Find where the given text appears and provide that cell's center as (x, y) coordinate. 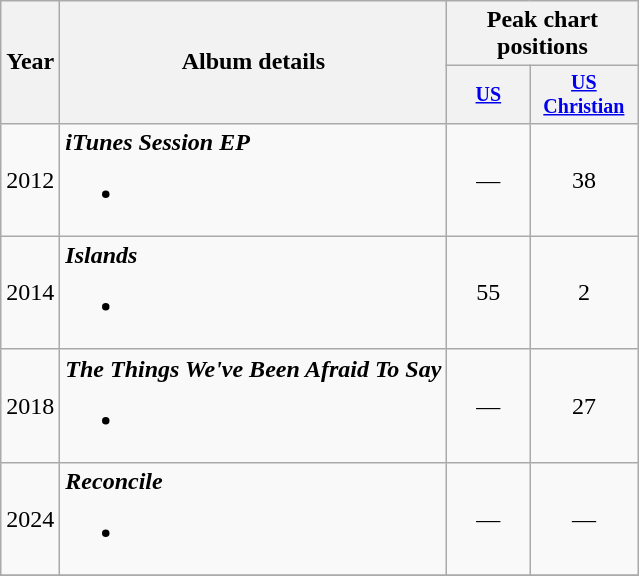
2012 (30, 180)
2014 (30, 292)
Islands (254, 292)
Reconcile (254, 518)
2018 (30, 406)
iTunes Session EP (254, 180)
55 (488, 292)
USChristian (584, 94)
US (488, 94)
Album details (254, 62)
27 (584, 406)
The Things We've Been Afraid To Say (254, 406)
38 (584, 180)
2 (584, 292)
2024 (30, 518)
Peak chart positions (542, 34)
Year (30, 62)
